Return the (x, y) coordinate for the center point of the cell that contains the specified text.  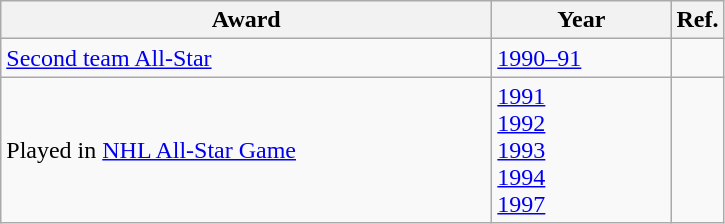
19911992199319941997 (582, 150)
Year (582, 20)
Played in NHL All-Star Game (246, 150)
Ref. (698, 20)
1990–91 (582, 58)
Award (246, 20)
Second team All-Star (246, 58)
